Return [X, Y] of the center of cell containing provided text 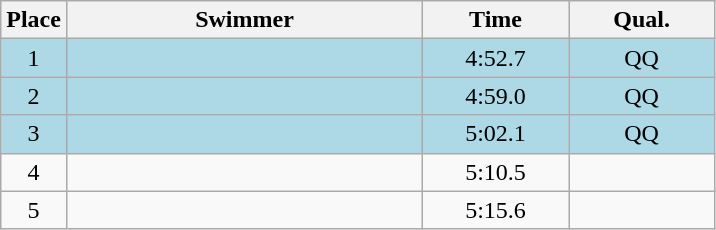
2 [34, 96]
5 [34, 210]
4:52.7 [496, 58]
4 [34, 172]
5:10.5 [496, 172]
Swimmer [244, 20]
5:02.1 [496, 134]
Place [34, 20]
5:15.6 [496, 210]
3 [34, 134]
1 [34, 58]
4:59.0 [496, 96]
Qual. [642, 20]
Time [496, 20]
